From the cell containing the given text, extract its center point as (x, y) coordinate. 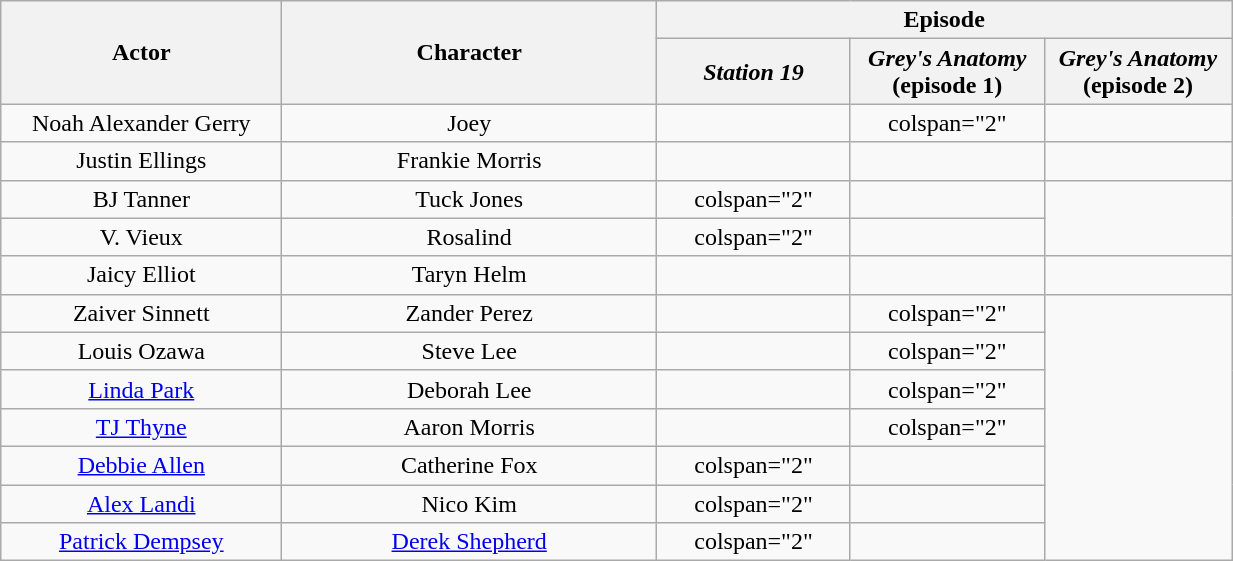
Justin Ellings (142, 161)
Actor (142, 52)
Steve Lee (470, 351)
Grey's Anatomy (episode 2) (1138, 72)
TJ Thyne (142, 427)
Catherine Fox (470, 465)
V. Vieux (142, 237)
Louis Ozawa (142, 351)
Grey's Anatomy (episode 1) (947, 72)
Joey (470, 123)
Zander Perez (470, 313)
Deborah Lee (470, 389)
Episode (944, 20)
Nico Kim (470, 503)
Taryn Helm (470, 275)
Jaicy Elliot (142, 275)
Patrick Dempsey (142, 542)
Noah Alexander Gerry (142, 123)
Tuck Jones (470, 199)
Character (470, 52)
Frankie Morris (470, 161)
Debbie Allen (142, 465)
BJ Tanner (142, 199)
Station 19 (754, 72)
Aaron Morris (470, 427)
Alex Landi (142, 503)
Derek Shepherd (470, 542)
Rosalind (470, 237)
Zaiver Sinnett (142, 313)
Linda Park (142, 389)
